Determine the (x, y) coordinate at the center of the cell enclosing the given text.  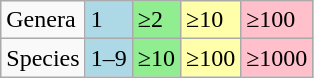
≥1000 (277, 58)
1–9 (108, 58)
≥2 (156, 20)
Genera (43, 20)
1 (108, 20)
Species (43, 58)
